Find where the given text appears and provide that cell's center as (x, y) coordinate. 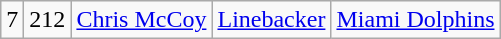
7 (12, 20)
212 (48, 20)
Chris McCoy (142, 20)
Miami Dolphins (416, 20)
Linebacker (272, 20)
